Output the [x, y] coordinate of the center of the cell containing the given text.  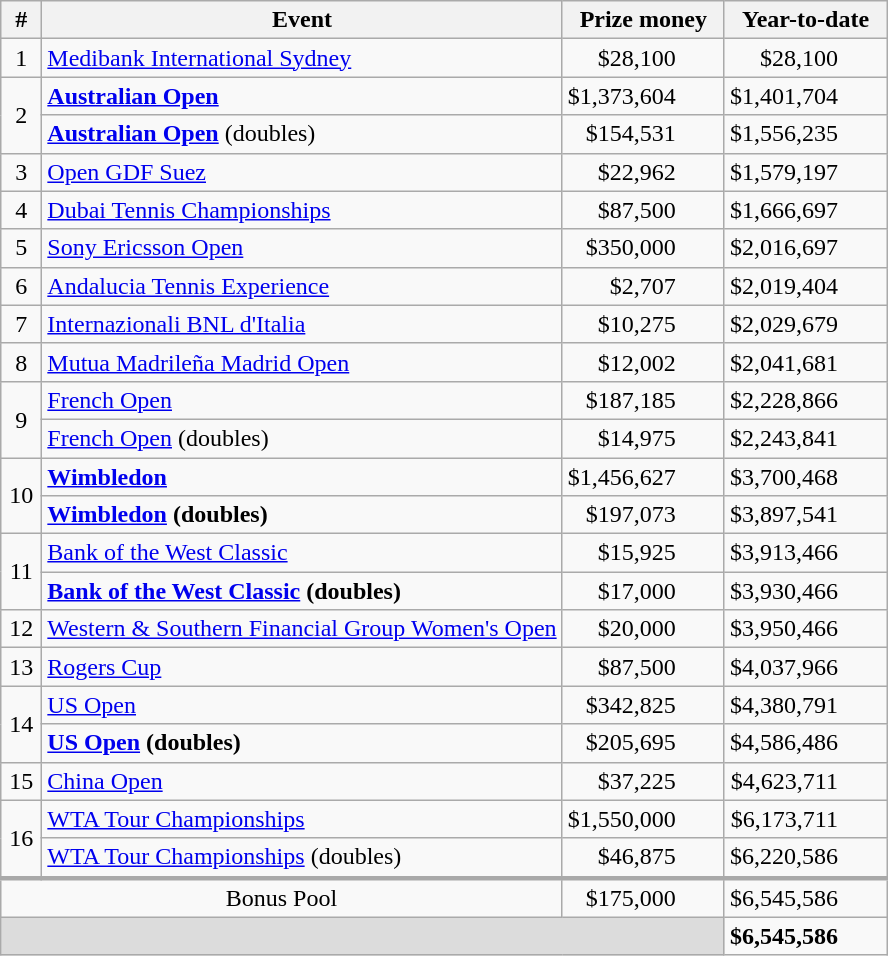
Medibank International Sydney [302, 58]
$22,962 [643, 172]
$12,002 [643, 362]
Year-to-date [805, 20]
$187,185 [643, 400]
$3,913,466 [805, 553]
French Open (doubles) [302, 438]
$1,401,704 [805, 96]
7 [22, 324]
US Open (doubles) [302, 743]
$17,000 [643, 591]
Dubai Tennis Championships [302, 210]
$2,016,697 [805, 248]
$1,456,627 [643, 477]
WTA Tour Championships [302, 819]
$4,380,791 [805, 705]
Open GDF Suez [302, 172]
US Open [302, 705]
$1,373,604 [643, 96]
Bonus Pool [282, 898]
# [22, 20]
$205,695 [643, 743]
$20,000 [643, 629]
13 [22, 667]
$2,029,679 [805, 324]
12 [22, 629]
$154,531 [643, 134]
2 [22, 115]
15 [22, 781]
$1,556,235 [805, 134]
10 [22, 496]
$46,875 [643, 858]
9 [22, 419]
$2,707 [643, 286]
$2,041,681 [805, 362]
5 [22, 248]
$350,000 [643, 248]
$6,220,586 [805, 858]
$15,925 [643, 553]
$197,073 [643, 515]
4 [22, 210]
Mutua Madrileña Madrid Open [302, 362]
16 [22, 839]
Western & Southern Financial Group Women's Open [302, 629]
$6,173,711 [805, 819]
8 [22, 362]
$4,586,486 [805, 743]
French Open [302, 400]
3 [22, 172]
Wimbledon (doubles) [302, 515]
$342,825 [643, 705]
Bank of the West Classic (doubles) [302, 591]
$2,243,841 [805, 438]
$3,950,466 [805, 629]
Rogers Cup [302, 667]
China Open [302, 781]
Internazionali BNL d'Italia [302, 324]
$4,037,966 [805, 667]
Australian Open [302, 96]
14 [22, 724]
$1,666,697 [805, 210]
$2,019,404 [805, 286]
Wimbledon [302, 477]
$3,930,466 [805, 591]
$1,550,000 [643, 819]
WTA Tour Championships (doubles) [302, 858]
6 [22, 286]
Event [302, 20]
$10,275 [643, 324]
Sony Ericsson Open [302, 248]
11 [22, 572]
Australian Open (doubles) [302, 134]
$14,975 [643, 438]
$37,225 [643, 781]
1 [22, 58]
Bank of the West Classic [302, 553]
Andalucia Tennis Experience [302, 286]
$3,700,468 [805, 477]
Prize money [643, 20]
$1,579,197 [805, 172]
$2,228,866 [805, 400]
$4,623,711 [805, 781]
$3,897,541 [805, 515]
$175,000 [643, 898]
